Locate the cell with the specified text and output its [X, Y] center coordinate. 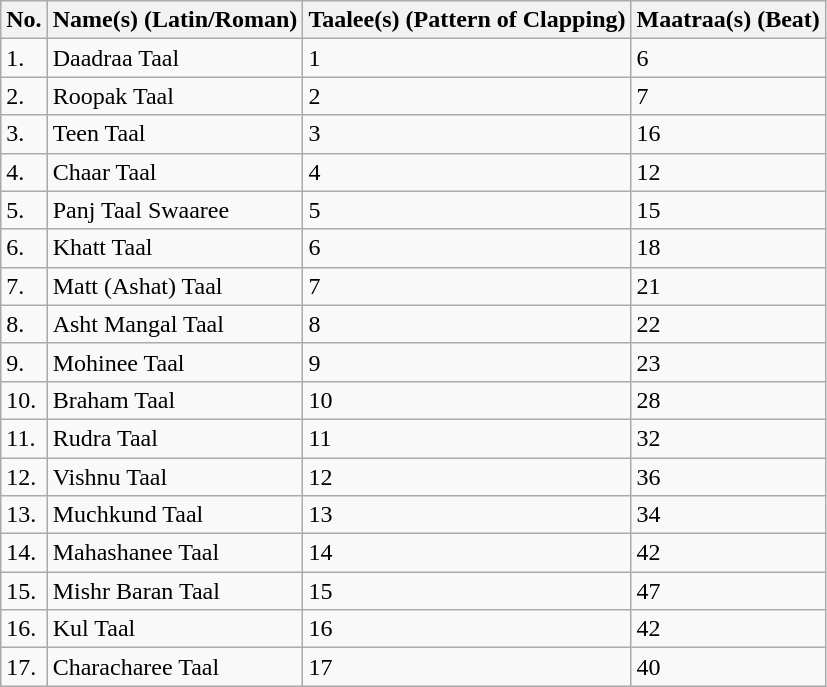
3 [467, 134]
1. [24, 58]
Taalee(s) (Pattern of Clapping) [467, 20]
34 [728, 515]
Teen Taal [175, 134]
Chaar Taal [175, 172]
Maatraa(s) (Beat) [728, 20]
40 [728, 667]
4. [24, 172]
32 [728, 438]
10. [24, 400]
21 [728, 286]
1 [467, 58]
36 [728, 477]
14 [467, 553]
17 [467, 667]
Braham Taal [175, 400]
12. [24, 477]
18 [728, 248]
47 [728, 591]
No. [24, 20]
Matt (Ashat) Taal [175, 286]
3. [24, 134]
15. [24, 591]
16. [24, 629]
23 [728, 362]
8 [467, 324]
Muchkund Taal [175, 515]
Mishr Baran Taal [175, 591]
11 [467, 438]
2 [467, 96]
5. [24, 210]
22 [728, 324]
13 [467, 515]
4 [467, 172]
Name(s) (Latin/Roman) [175, 20]
28 [728, 400]
9. [24, 362]
Khatt Taal [175, 248]
Kul Taal [175, 629]
6. [24, 248]
11. [24, 438]
Asht Mangal Taal [175, 324]
2. [24, 96]
Vishnu Taal [175, 477]
14. [24, 553]
Characharee Taal [175, 667]
Rudra Taal [175, 438]
Mahashanee Taal [175, 553]
17. [24, 667]
13. [24, 515]
8. [24, 324]
7. [24, 286]
5 [467, 210]
10 [467, 400]
9 [467, 362]
Roopak Taal [175, 96]
Mohinee Taal [175, 362]
Panj Taal Swaaree [175, 210]
Daadraa Taal [175, 58]
